Pinpoint the cell where the given text exists, returning its (X, Y) midpoint coordinate. 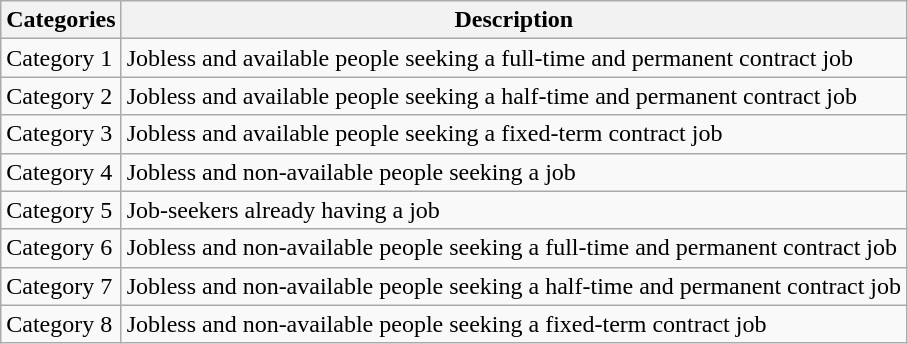
Jobless and non-available people seeking a job (514, 172)
Jobless and non-available people seeking a full-time and permanent contract job (514, 248)
Category 7 (61, 286)
Jobless and available people seeking a fixed-term contract job (514, 134)
Category 8 (61, 324)
Jobless and non-available people seeking a half-time and permanent contract job (514, 286)
Category 3 (61, 134)
Category 1 (61, 58)
Category 4 (61, 172)
Jobless and available people seeking a half-time and permanent contract job (514, 96)
Category 6 (61, 248)
Jobless and non-available people seeking a fixed-term contract job (514, 324)
Category 2 (61, 96)
Job-seekers already having a job (514, 210)
Jobless and available people seeking a full-time and permanent contract job (514, 58)
Categories (61, 20)
Description (514, 20)
Category 5 (61, 210)
